Return (x, y) of the center of cell containing provided text 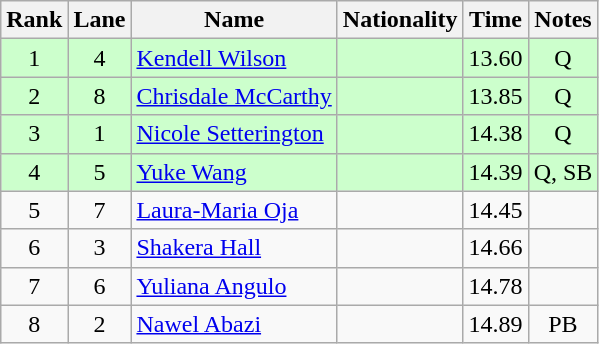
Q, SB (563, 172)
Nicole Setterington (234, 134)
Laura-Maria Oja (234, 210)
PB (563, 324)
Time (496, 20)
Notes (563, 20)
Yuliana Angulo (234, 286)
Shakera Hall (234, 248)
Rank (34, 20)
Kendell Wilson (234, 58)
14.66 (496, 248)
14.38 (496, 134)
14.39 (496, 172)
Nawel Abazi (234, 324)
Name (234, 20)
13.85 (496, 96)
Chrisdale McCarthy (234, 96)
14.78 (496, 286)
Yuke Wang (234, 172)
Nationality (400, 20)
13.60 (496, 58)
14.45 (496, 210)
14.89 (496, 324)
Lane (100, 20)
